From the cell containing the given text, extract its center point as [x, y] coordinate. 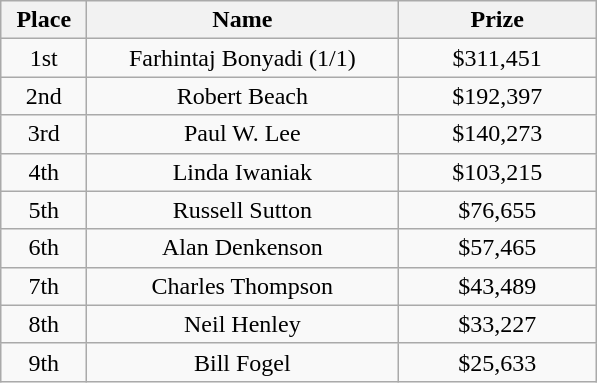
Paul W. Lee [242, 134]
$140,273 [498, 134]
2nd [44, 96]
Russell Sutton [242, 210]
Linda Iwaniak [242, 172]
Name [242, 20]
Alan Denkenson [242, 248]
$33,227 [498, 324]
5th [44, 210]
$311,451 [498, 58]
7th [44, 286]
Robert Beach [242, 96]
4th [44, 172]
Farhintaj Bonyadi (1/1) [242, 58]
1st [44, 58]
Place [44, 20]
$57,465 [498, 248]
8th [44, 324]
$76,655 [498, 210]
$192,397 [498, 96]
Bill Fogel [242, 362]
6th [44, 248]
Charles Thompson [242, 286]
$103,215 [498, 172]
Neil Henley [242, 324]
9th [44, 362]
$43,489 [498, 286]
Prize [498, 20]
$25,633 [498, 362]
3rd [44, 134]
